Provide the [X, Y] coordinate of the cell's center where the given text is located.  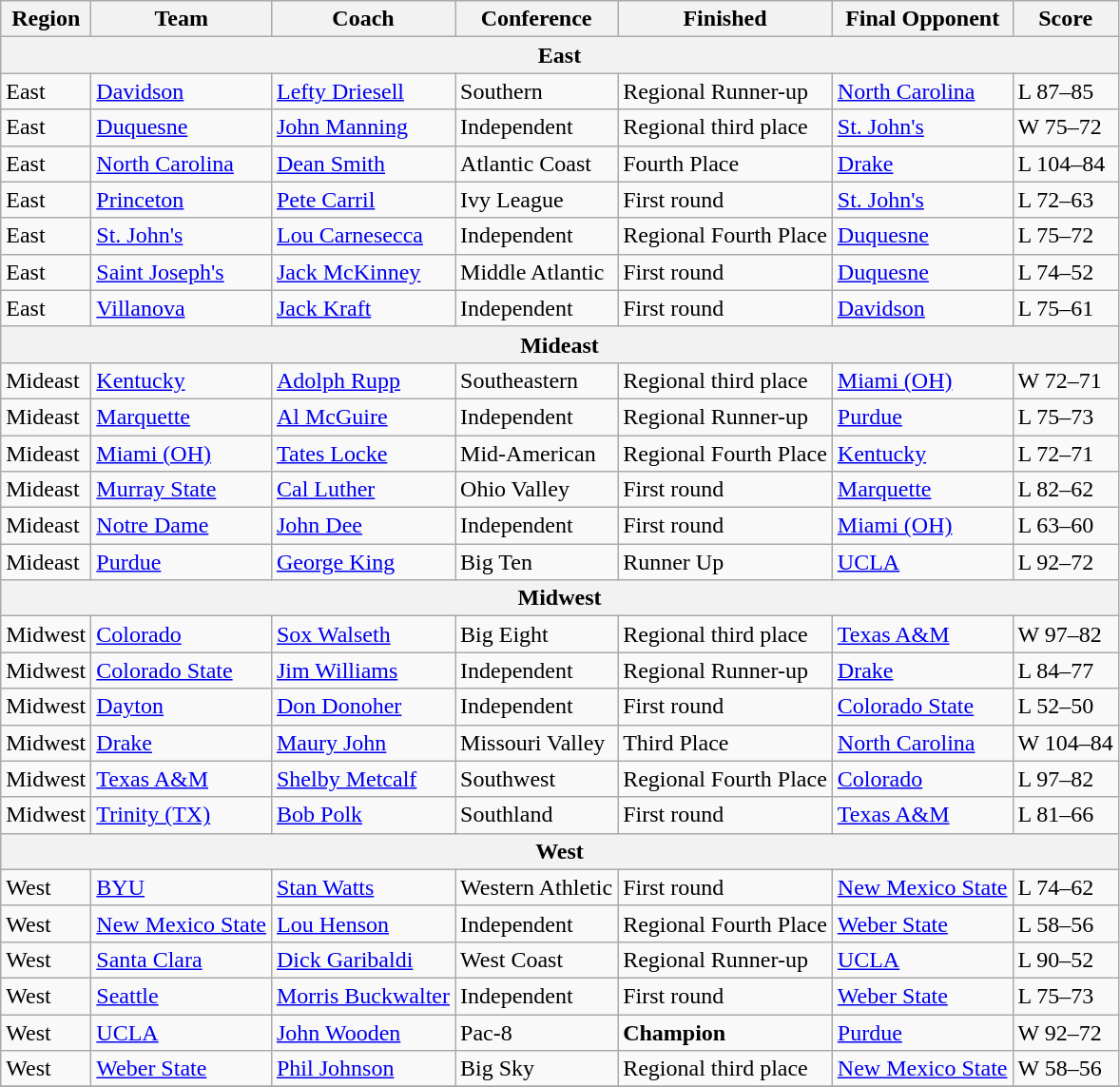
Dean Smith [363, 164]
L 58–56 [1065, 923]
Region [46, 19]
L 84–77 [1065, 670]
Western Athletic [536, 887]
Middle Atlantic [536, 272]
Phil Johnson [363, 1069]
Sox Walseth [363, 634]
BYU [182, 887]
Southwest [536, 779]
Notre Dame [182, 526]
L 75–72 [1065, 236]
Stan Watts [363, 887]
Pete Carril [363, 200]
Pac-8 [536, 1032]
George King [363, 562]
L 63–60 [1065, 526]
Southland [536, 815]
Atlantic Coast [536, 164]
Maury John [363, 743]
L 81–66 [1065, 815]
Score [1065, 19]
Ohio Valley [536, 490]
Tates Locke [363, 454]
L 72–71 [1065, 454]
L 104–84 [1065, 164]
Team [182, 19]
W 58–56 [1065, 1069]
W 75–72 [1065, 127]
Southern [536, 91]
L 90–52 [1065, 960]
Morris Buckwalter [363, 996]
Lou Carnesecca [363, 236]
L 74–62 [1065, 887]
L 75–61 [1065, 308]
Jack Kraft [363, 308]
Southeastern [536, 380]
Dick Garibaldi [363, 960]
Santa Clara [182, 960]
John Dee [363, 526]
Lou Henson [363, 923]
L 92–72 [1065, 562]
Princeton [182, 200]
L 97–82 [1065, 779]
Missouri Valley [536, 743]
Seattle [182, 996]
Jim Williams [363, 670]
Don Donoher [363, 707]
Cal Luther [363, 490]
Murray State [182, 490]
L 72–63 [1065, 200]
Bob Polk [363, 815]
Third Place [725, 743]
Big Ten [536, 562]
L 87–85 [1065, 91]
Conference [536, 19]
W 92–72 [1065, 1032]
W 72–71 [1065, 380]
Shelby Metcalf [363, 779]
Mid-American [536, 454]
Big Eight [536, 634]
Trinity (TX) [182, 815]
Final Opponent [922, 19]
Dayton [182, 707]
Jack McKinney [363, 272]
Al McGuire [363, 417]
Lefty Driesell [363, 91]
Runner Up [725, 562]
Fourth Place [725, 164]
Ivy League [536, 200]
West Coast [536, 960]
Finished [725, 19]
Champion [725, 1032]
John Manning [363, 127]
L 74–52 [1065, 272]
L 52–50 [1065, 707]
W 97–82 [1065, 634]
John Wooden [363, 1032]
Big Sky [536, 1069]
Saint Joseph's [182, 272]
L 82–62 [1065, 490]
Adolph Rupp [363, 380]
Coach [363, 19]
W 104–84 [1065, 743]
Villanova [182, 308]
